Pinpoint the cell where the given text exists, returning its [X, Y] midpoint coordinate. 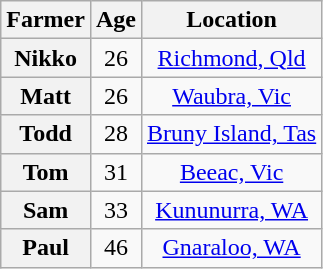
Gnaraloo, WA [231, 248]
28 [116, 134]
Kununurra, WA [231, 210]
Matt [46, 96]
Waubra, Vic [231, 96]
31 [116, 172]
Sam [46, 210]
Todd [46, 134]
Tom [46, 172]
Farmer [46, 20]
46 [116, 248]
Beeac, Vic [231, 172]
Richmond, Qld [231, 58]
Nikko [46, 58]
33 [116, 210]
Age [116, 20]
Bruny Island, Tas [231, 134]
Paul [46, 248]
Location [231, 20]
